Pinpoint the cell where the given text exists, returning its (x, y) midpoint coordinate. 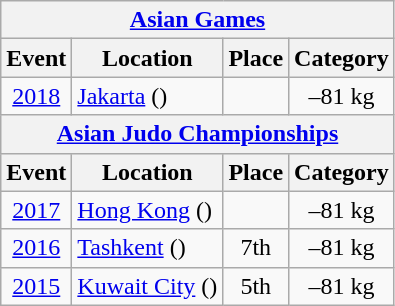
Jakarta () (148, 96)
5th (256, 286)
2018 (36, 96)
Asian Judo Championships (198, 134)
Asian Games (198, 20)
2016 (36, 248)
2017 (36, 210)
Kuwait City () (148, 286)
Tashkent () (148, 248)
Hong Kong () (148, 210)
2015 (36, 286)
7th (256, 248)
